Return [x, y] of the center of cell containing provided text 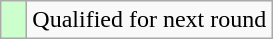
Qualified for next round [150, 20]
